Find where the given text appears and provide that cell's center as [X, Y] coordinate. 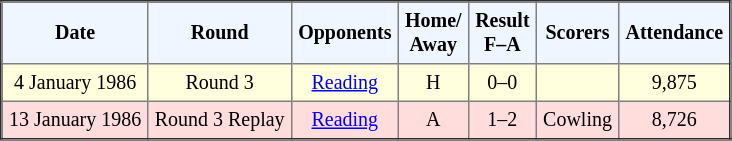
Cowling [577, 120]
Round 3 Replay [220, 120]
0–0 [502, 83]
H [433, 83]
Round [220, 33]
Date [75, 33]
Home/Away [433, 33]
Scorers [577, 33]
9,875 [675, 83]
Round 3 [220, 83]
1–2 [502, 120]
13 January 1986 [75, 120]
8,726 [675, 120]
Attendance [675, 33]
Opponents [344, 33]
A [433, 120]
4 January 1986 [75, 83]
ResultF–A [502, 33]
